Detect which cell encompasses the target text, then output its (X, Y) center coordinate. 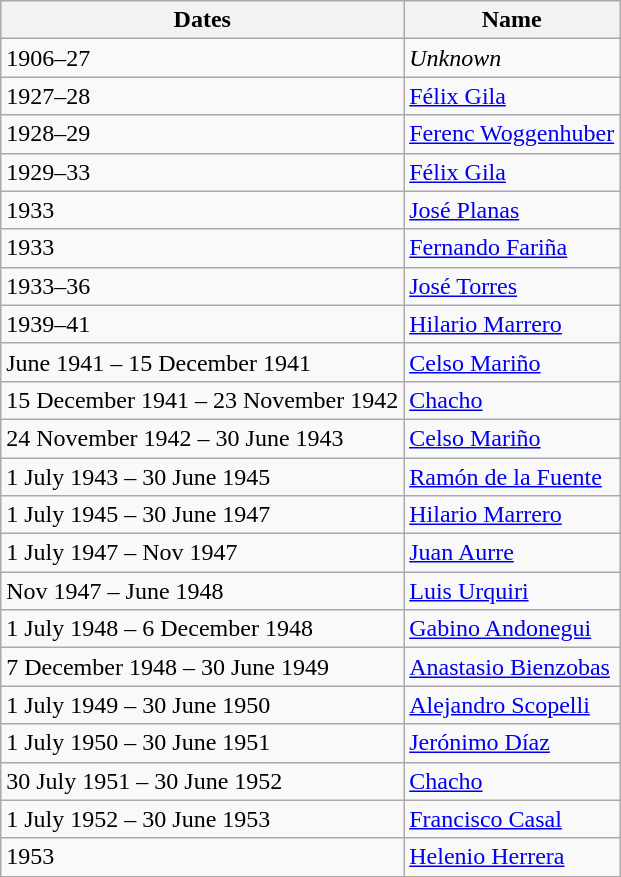
1953 (202, 857)
Helenio Herrera (512, 857)
Juan Aurre (512, 553)
1939–41 (202, 324)
Gabino Andonegui (512, 629)
José Planas (512, 210)
1929–33 (202, 172)
1 July 1945 – 30 June 1947 (202, 515)
24 November 1942 – 30 June 1943 (202, 438)
1933–36 (202, 286)
1 July 1943 – 30 June 1945 (202, 477)
Francisco Casal (512, 819)
1928–29 (202, 134)
1 July 1950 – 30 June 1951 (202, 743)
Anastasio Bienzobas (512, 667)
Dates (202, 20)
30 July 1951 – 30 June 1952 (202, 781)
Unknown (512, 58)
1927–28 (202, 96)
1 July 1952 – 30 June 1953 (202, 819)
Fernando Fariña (512, 248)
Name (512, 20)
Luis Urquiri (512, 591)
Alejandro Scopelli (512, 705)
June 1941 – 15 December 1941 (202, 362)
1 July 1949 – 30 June 1950 (202, 705)
1906–27 (202, 58)
15 December 1941 – 23 November 1942 (202, 400)
Ferenc Woggenhuber (512, 134)
7 December 1948 – 30 June 1949 (202, 667)
Jerónimo Díaz (512, 743)
José Torres (512, 286)
Ramón de la Fuente (512, 477)
1 July 1947 – Nov 1947 (202, 553)
Nov 1947 – June 1948 (202, 591)
1 July 1948 – 6 December 1948 (202, 629)
